Determine the (x, y) coordinate at the center of the cell enclosing the given text.  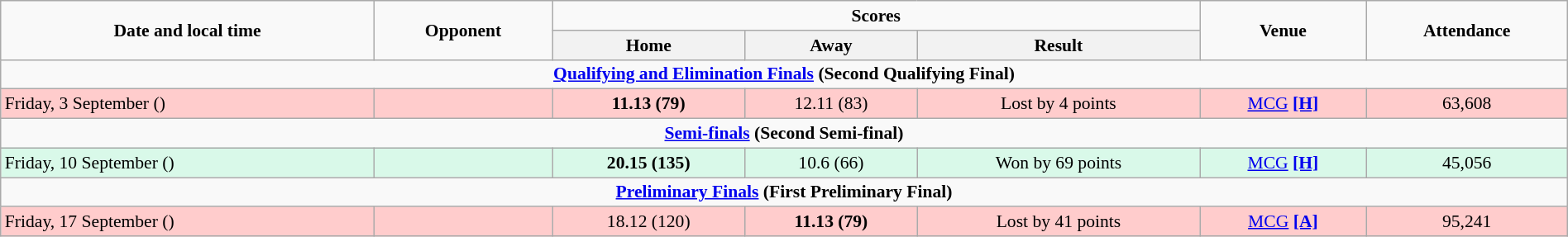
Friday, 17 September () (188, 222)
Semi-finals (Second Semi-final) (784, 134)
Won by 69 points (1059, 163)
Opponent (463, 30)
Preliminary Finals (First Preliminary Final) (784, 192)
Friday, 10 September () (188, 163)
Qualifying and Elimination Finals (Second Qualifying Final) (784, 74)
95,241 (1467, 222)
Attendance (1467, 30)
Home (648, 45)
Date and local time (188, 30)
10.6 (66) (832, 163)
Venue (1284, 30)
MCG [A] (1284, 222)
20.15 (135) (648, 163)
12.11 (83) (832, 104)
Away (832, 45)
Lost by 41 points (1059, 222)
Friday, 3 September () (188, 104)
Result (1059, 45)
Lost by 4 points (1059, 104)
Scores (877, 16)
45,056 (1467, 163)
18.12 (120) (648, 222)
63,608 (1467, 104)
